Scan for the cell matching the given text and deliver its (X, Y) coordinate at center. 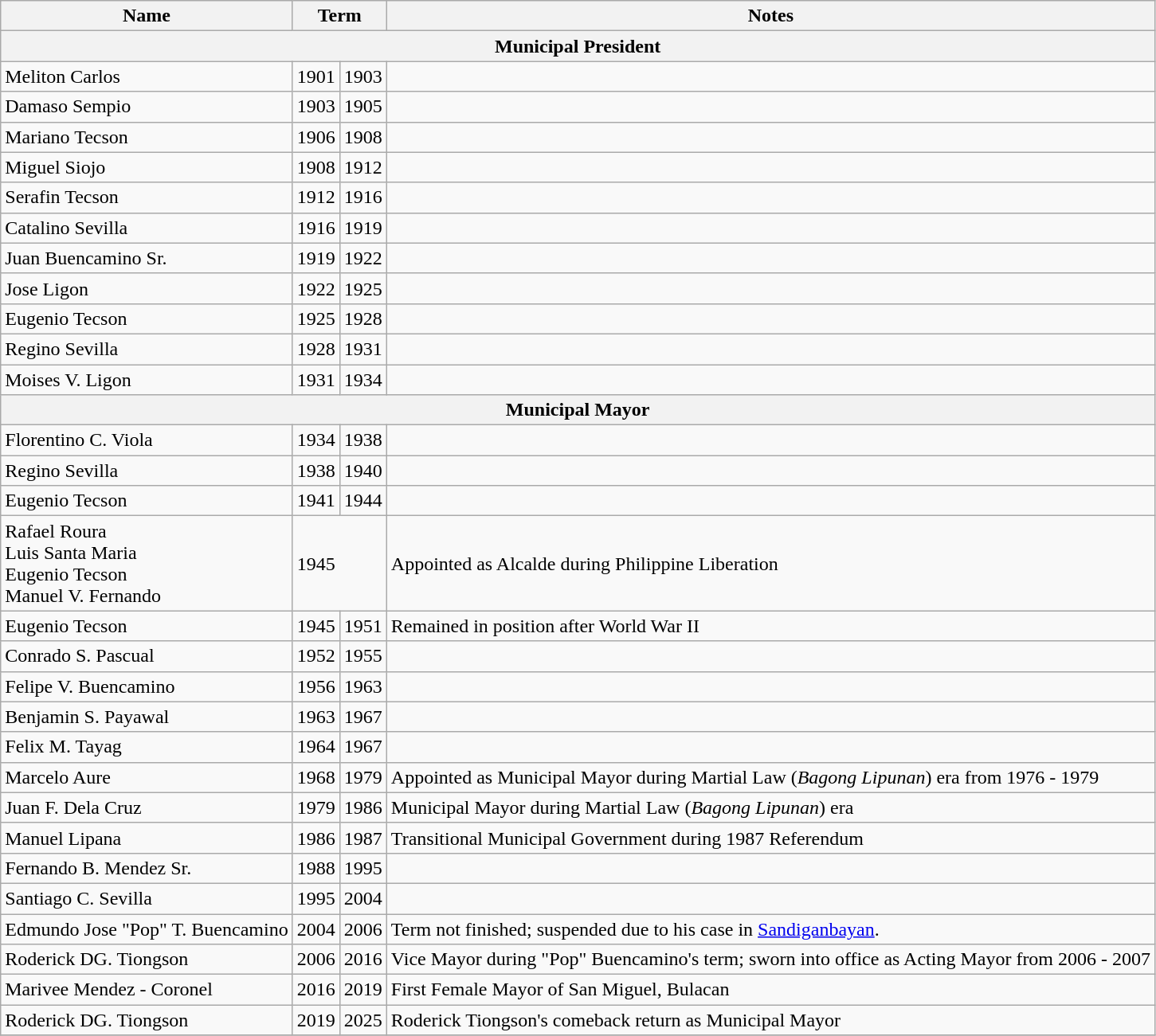
Fernando B. Mendez Sr. (147, 868)
Felipe V. Buencamino (147, 686)
Florentino C. Viola (147, 440)
Mariano Tecson (147, 137)
Felix M. Tayag (147, 747)
2025 (363, 1020)
Vice Mayor during "Pop" Buencamino's term; sworn into office as Acting Mayor from 2006 - 2007 (770, 960)
Marcelo Aure (147, 777)
1901 (315, 76)
Moises V. Ligon (147, 380)
First Female Mayor of San Miguel, Bulacan (770, 990)
Rafael RouraLuis Santa MariaEugenio TecsonManuel V. Fernando (147, 564)
1968 (315, 777)
Appointed as Municipal Mayor during Martial Law (Bagong Lipunan) era from 1976 - 1979 (770, 777)
Jose Ligon (147, 288)
Juan F. Dela Cruz (147, 807)
Notes (770, 16)
Juan Buencamino Sr. (147, 258)
1906 (315, 137)
1951 (363, 626)
Name (147, 16)
1987 (363, 838)
1944 (363, 501)
Municipal Mayor during Martial Law (Bagong Lipunan) era (770, 807)
Conrado S. Pascual (147, 656)
Benjamin S. Payawal (147, 717)
Santiago C. Sevilla (147, 898)
1955 (363, 656)
Meliton Carlos (147, 76)
Miguel Siojo (147, 167)
Municipal President (578, 46)
1956 (315, 686)
Term not finished; suspended due to his case in Sandiganbayan. (770, 929)
1964 (315, 747)
1988 (315, 868)
Appointed as Alcalde during Philippine Liberation (770, 564)
1952 (315, 656)
Marivee Mendez - Coronel (147, 990)
1940 (363, 471)
Catalino Sevilla (147, 228)
Manuel Lipana (147, 838)
Edmundo Jose "Pop" T. Buencamino (147, 929)
Roderick Tiongson's comeback return as Municipal Mayor (770, 1020)
Municipal Mayor (578, 410)
Transitional Municipal Government during 1987 Referendum (770, 838)
Term (339, 16)
Remained in position after World War II (770, 626)
Damaso Sempio (147, 107)
1941 (315, 501)
Serafin Tecson (147, 197)
1905 (363, 107)
